Return the [X, Y] coordinate for the center point of the cell that contains the specified text.  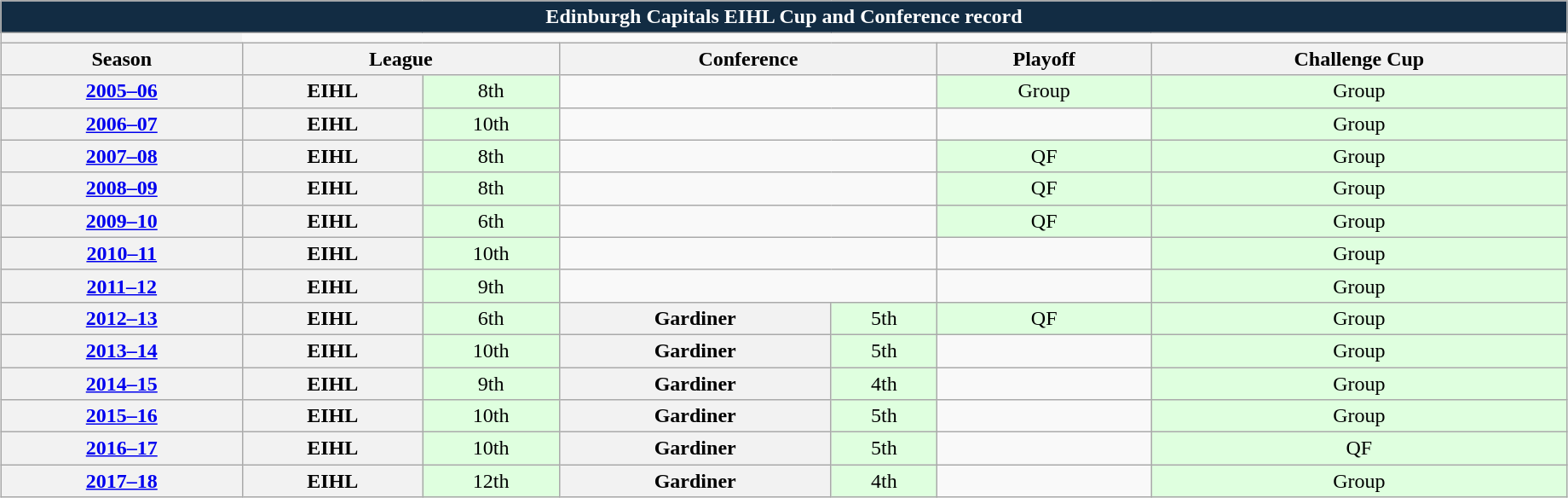
2017–18 [121, 481]
Edinburgh Capitals EIHL Cup and Conference record [784, 17]
2008–09 [121, 188]
2013–14 [121, 350]
Season [121, 59]
12th [491, 481]
2010–11 [121, 253]
2014–15 [121, 383]
2016–17 [121, 449]
League [401, 59]
2011–12 [121, 286]
2012–13 [121, 318]
2005–06 [121, 91]
Conference [748, 59]
2007–08 [121, 156]
2006–07 [121, 124]
2009–10 [121, 221]
Playoff [1045, 59]
2015–16 [121, 416]
Challenge Cup [1359, 59]
